Extract the (x, y) coordinate from the center of the cell holding the provided text.  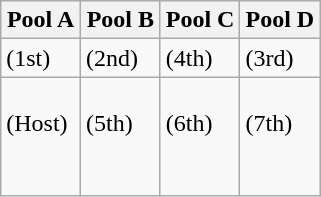
(Host) (41, 136)
(3rd) (280, 58)
Pool D (280, 20)
Pool B (120, 20)
Pool A (41, 20)
(1st) (41, 58)
Pool C (200, 20)
(7th) (280, 136)
(4th) (200, 58)
(5th) (120, 136)
(2nd) (120, 58)
(6th) (200, 136)
